For the text-containing cell, return its midpoint in [X, Y] coordinate format. 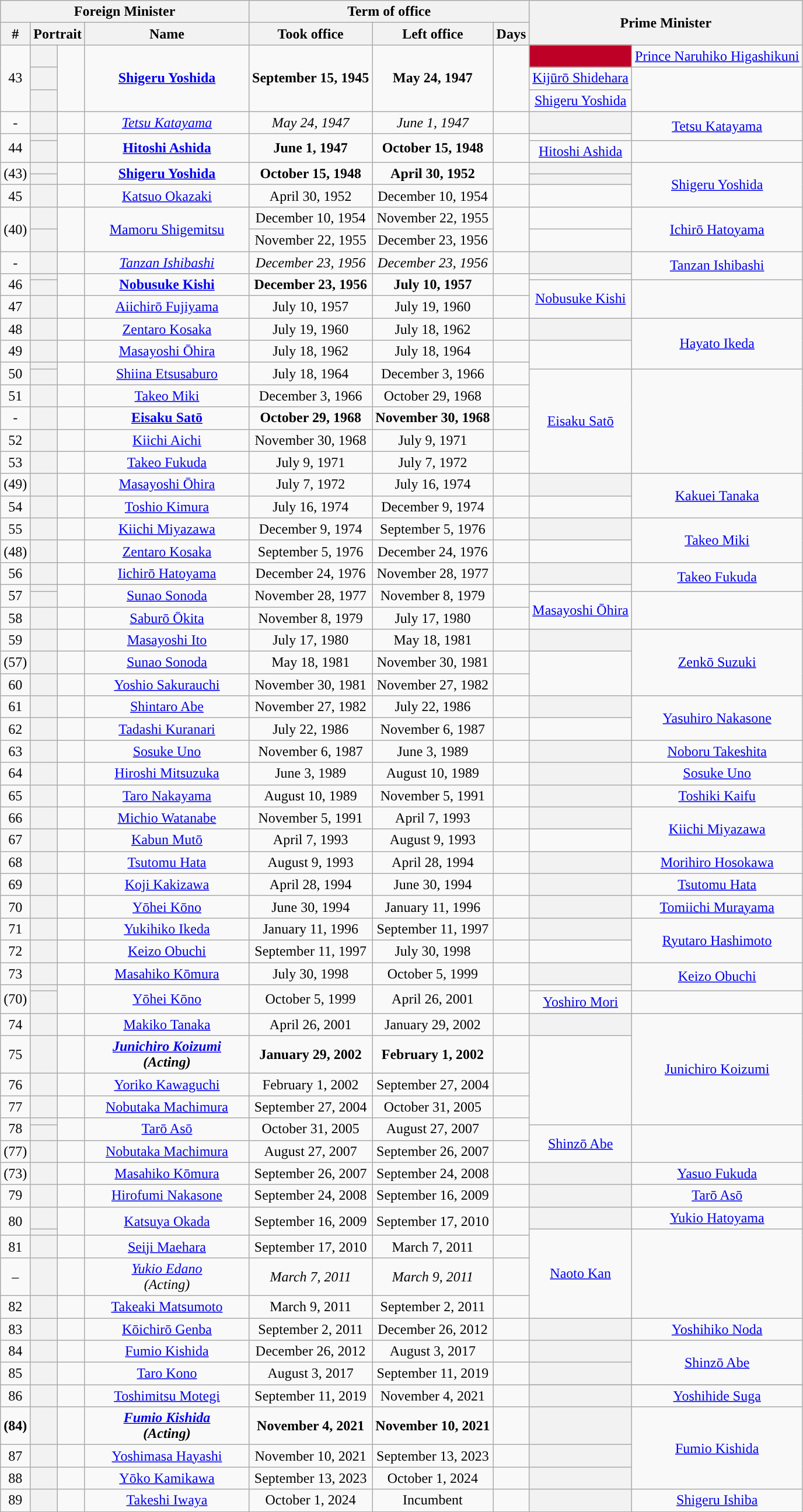
(77) [15, 1151]
83 [15, 1329]
Toshimitsu Motegi [167, 1396]
Kabun Mutō [167, 840]
Katsuo Okazaki [167, 196]
Morihiro Hosokawa [717, 862]
76 [15, 1085]
79 [15, 1196]
85 [15, 1374]
61 [15, 707]
Yasuhiro Nakasone [717, 718]
Ichirō Hatoyama [717, 229]
Tomiichi Murayama [717, 907]
Foreign Minister [125, 12]
53 [15, 462]
Name [167, 34]
September 15, 1945 [310, 78]
Shiina Etsusaburo [167, 374]
86 [15, 1396]
74 [15, 1025]
Michio Watanabe [167, 818]
62 [15, 729]
Ryutaro Hashimoto [717, 940]
Yoshiro Mori [581, 1002]
Portrait [58, 34]
Kijūrō Shidehara [581, 78]
# [15, 34]
54 [15, 507]
Yoshihiko Noda [717, 1329]
Yukihiko Ikeda [167, 929]
Katsuya Okada [167, 1221]
81 [15, 1246]
Hiroshi Mitsuzuka [167, 774]
59 [15, 640]
Takeaki Matsumoto [167, 1307]
63 [15, 751]
Mamoru Shigemitsu [167, 229]
Naoto Kan [581, 1273]
Yasuo Fukuda [717, 1173]
49 [15, 351]
Yoriko Kawaguchi [167, 1085]
43 [15, 78]
– [15, 1276]
Tadashi Kuranari [167, 729]
Left office [433, 34]
Taro Nakayama [167, 796]
(57) [15, 663]
Taro Kono [167, 1374]
Toshio Kimura [167, 507]
Kakuei Tanaka [717, 496]
Aiichirō Fujiyama [167, 307]
47 [15, 307]
57 [15, 595]
Junichiro Koizumi(Acting) [167, 1054]
Hirofumi Nakasone [167, 1196]
Shigeru Ishiba [717, 1500]
73 [15, 973]
64 [15, 774]
78 [15, 1129]
55 [15, 529]
77 [15, 1107]
50 [15, 374]
Makiko Tanaka [167, 1025]
66 [15, 818]
Junichiro Koizumi [717, 1069]
Yoshio Sakurauchi [167, 685]
Saburō Ōkita [167, 618]
Fumio Kishida(Acting) [167, 1426]
Yukio Edano (Acting) [167, 1276]
82 [15, 1307]
Shintaro Abe [167, 707]
67 [15, 840]
88 [15, 1478]
65 [15, 796]
70 [15, 907]
Takeshi Iwaya [167, 1500]
Kiichi Aichi [167, 440]
Incumbent [433, 1500]
(84) [15, 1426]
Yukio Hatoyama [717, 1218]
(49) [15, 485]
72 [15, 951]
Took office [310, 34]
Toshiki Kaifu [717, 796]
Seiji Maehara [167, 1246]
71 [15, 929]
80 [15, 1221]
Yoshihide Suga [717, 1396]
(70) [15, 999]
Kōichirō Genba [167, 1329]
(48) [15, 551]
Zenkō Suzuki [717, 663]
Noboru Takeshita [717, 751]
44 [15, 148]
60 [15, 685]
48 [15, 329]
Masayoshi Ito [167, 640]
Yoshimasa Hayashi [167, 1456]
56 [15, 573]
46 [15, 285]
87 [15, 1456]
Hayato Ikeda [717, 343]
69 [15, 884]
89 [15, 1500]
Prime Minister [666, 23]
45 [15, 196]
75 [15, 1054]
Days [511, 34]
68 [15, 862]
52 [15, 440]
51 [15, 396]
Term of office [389, 12]
(73) [15, 1173]
Koji Kakizawa [167, 884]
Prince Naruhiko Higashikuni [717, 56]
84 [15, 1351]
(43) [15, 173]
58 [15, 618]
(40) [15, 229]
Yōko Kamikawa [167, 1478]
Iichirō Hatoyama [167, 573]
